Extract the [X, Y] coordinate from the center of the cell holding the provided text.  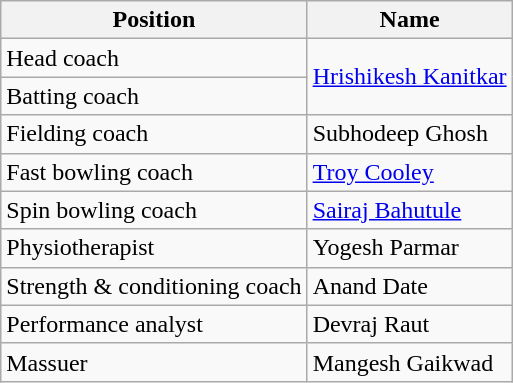
Performance analyst [154, 324]
Devraj Raut [410, 324]
Anand Date [410, 286]
Physiotherapist [154, 248]
Batting coach [154, 96]
Massuer [154, 362]
Fielding coach [154, 134]
Name [410, 20]
Troy Cooley [410, 172]
Position [154, 20]
Head coach [154, 58]
Spin bowling coach [154, 210]
Yogesh Parmar [410, 248]
Subhodeep Ghosh [410, 134]
Strength & conditioning coach [154, 286]
Mangesh Gaikwad [410, 362]
Sairaj Bahutule [410, 210]
Fast bowling coach [154, 172]
Hrishikesh Kanitkar [410, 77]
